From the cell containing the given text, extract its center point as (X, Y) coordinate. 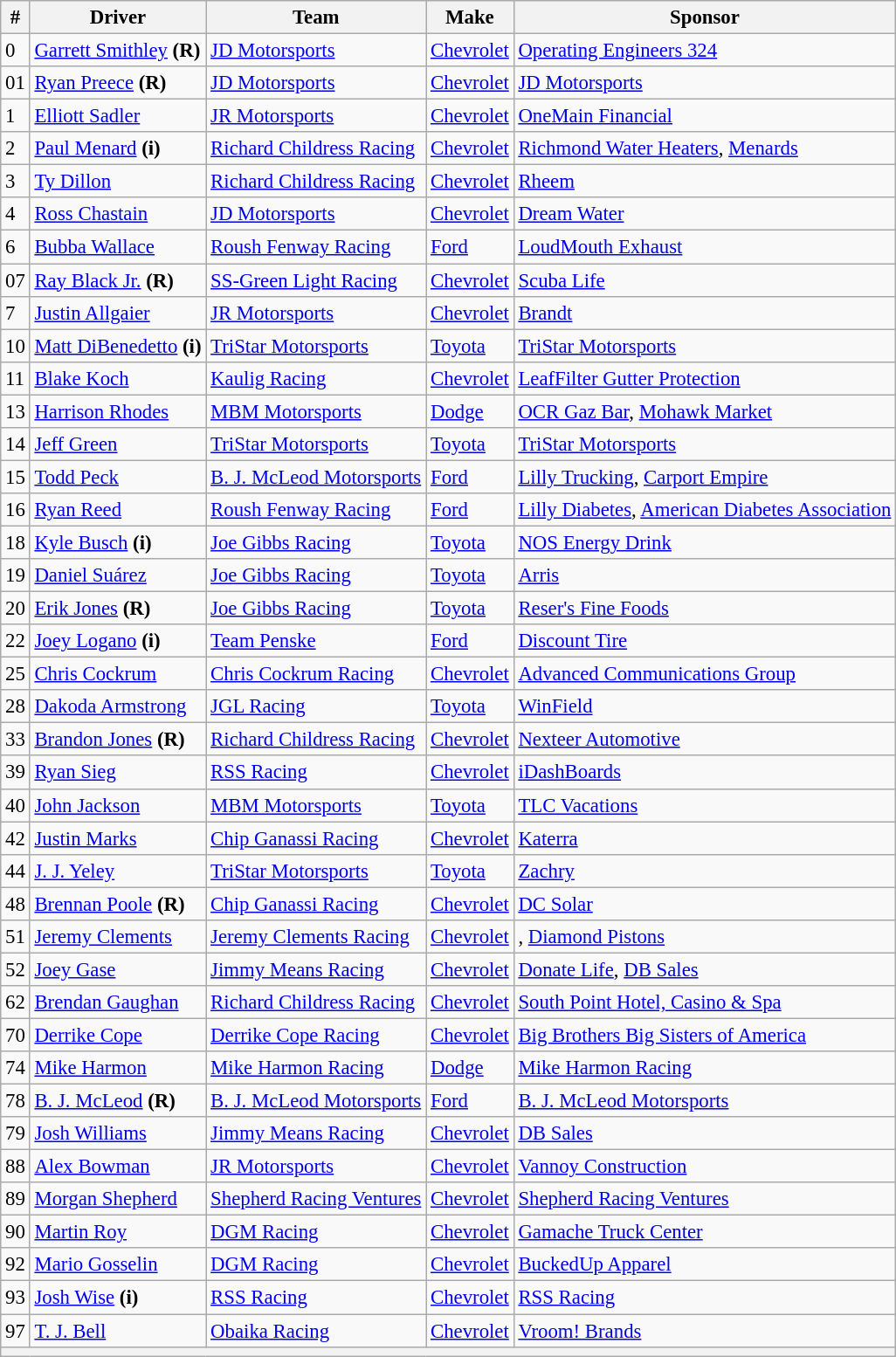
14 (16, 444)
Paul Menard (i) (118, 148)
Derrike Cope Racing (316, 1035)
WinField (705, 706)
16 (16, 510)
Blake Koch (118, 378)
OCR Gaz Bar, Mohawk Market (705, 411)
15 (16, 477)
Mike Harmon (118, 1068)
93 (16, 1298)
Brendan Gaughan (118, 1002)
Josh Wise (i) (118, 1298)
Chris Cockrum (118, 674)
Team (316, 17)
40 (16, 805)
Garrett Smithley (R) (118, 51)
Erik Jones (R) (118, 609)
48 (16, 904)
2 (16, 148)
Make (470, 17)
Jeremy Clements (118, 937)
Katerra (705, 838)
20 (16, 609)
Morgan Shepherd (118, 1199)
Chris Cockrum Racing (316, 674)
Matt DiBenedetto (i) (118, 346)
Dream Water (705, 214)
LeafFilter Gutter Protection (705, 378)
Reser's Fine Foods (705, 609)
74 (16, 1068)
John Jackson (118, 805)
Josh Williams (118, 1133)
Vroom! Brands (705, 1331)
Operating Engineers 324 (705, 51)
Alex Bowman (118, 1167)
88 (16, 1167)
6 (16, 247)
Ray Black Jr. (R) (118, 280)
NOS Energy Drink (705, 542)
Advanced Communications Group (705, 674)
Discount Tire (705, 641)
Brandt (705, 313)
90 (16, 1232)
Big Brothers Big Sisters of America (705, 1035)
89 (16, 1199)
22 (16, 641)
Martin Roy (118, 1232)
Vannoy Construction (705, 1167)
Daniel Suárez (118, 575)
Driver (118, 17)
78 (16, 1101)
Harrison Rhodes (118, 411)
OneMain Financial (705, 116)
7 (16, 313)
70 (16, 1035)
Ryan Reed (118, 510)
Dakoda Armstrong (118, 706)
44 (16, 871)
10 (16, 346)
3 (16, 182)
B. J. McLeod (R) (118, 1101)
, Diamond Pistons (705, 937)
iDashBoards (705, 773)
# (16, 17)
Todd Peck (118, 477)
39 (16, 773)
J. J. Yeley (118, 871)
Donate Life, DB Sales (705, 969)
Obaika Racing (316, 1331)
Derrike Cope (118, 1035)
13 (16, 411)
Joey Gase (118, 969)
Scuba Life (705, 280)
Ty Dillon (118, 182)
19 (16, 575)
Ryan Preece (R) (118, 83)
Rheem (705, 182)
4 (16, 214)
Kyle Busch (i) (118, 542)
1 (16, 116)
South Point Hotel, Casino & Spa (705, 1002)
DB Sales (705, 1133)
79 (16, 1133)
01 (16, 83)
JGL Racing (316, 706)
Arris (705, 575)
Team Penske (316, 641)
LoudMouth Exhaust (705, 247)
Jeremy Clements Racing (316, 937)
33 (16, 740)
TLC Vacations (705, 805)
Ryan Sieg (118, 773)
Sponsor (705, 17)
97 (16, 1331)
92 (16, 1265)
0 (16, 51)
Lilly Trucking, Carport Empire (705, 477)
Bubba Wallace (118, 247)
Zachry (705, 871)
28 (16, 706)
52 (16, 969)
18 (16, 542)
25 (16, 674)
11 (16, 378)
Jeff Green (118, 444)
Joey Logano (i) (118, 641)
62 (16, 1002)
42 (16, 838)
Gamache Truck Center (705, 1232)
Lilly Diabetes, American Diabetes Association (705, 510)
07 (16, 280)
Nexteer Automotive (705, 740)
Mario Gosselin (118, 1265)
Justin Marks (118, 838)
DC Solar (705, 904)
SS-Green Light Racing (316, 280)
51 (16, 937)
Richmond Water Heaters, Menards (705, 148)
BuckedUp Apparel (705, 1265)
Justin Allgaier (118, 313)
Brennan Poole (R) (118, 904)
Kaulig Racing (316, 378)
T. J. Bell (118, 1331)
Brandon Jones (R) (118, 740)
Ross Chastain (118, 214)
Elliott Sadler (118, 116)
